Scan for the cell matching the given text and deliver its (X, Y) coordinate at center. 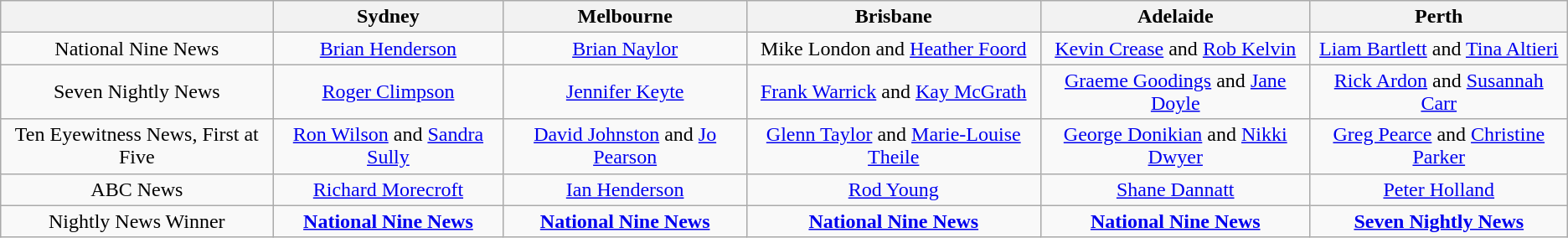
Ian Henderson (625, 189)
Adelaide (1175, 17)
Jennifer Keyte (625, 92)
Rod Young (893, 189)
Graeme Goodings and Jane Doyle (1175, 92)
David Johnston and Jo Pearson (625, 146)
Mike London and Heather Foord (893, 49)
Roger Climpson (389, 92)
Peter Holland (1439, 189)
Melbourne (625, 17)
Shane Dannatt (1175, 189)
Greg Pearce and Christine Parker (1439, 146)
Ron Wilson and Sandra Sully (389, 146)
Nightly News Winner (137, 221)
Brian Naylor (625, 49)
Frank Warrick and Kay McGrath (893, 92)
Ten Eyewitness News, First at Five (137, 146)
Rick Ardon and Susannah Carr (1439, 92)
George Donikian and Nikki Dwyer (1175, 146)
Brian Henderson (389, 49)
Kevin Crease and Rob Kelvin (1175, 49)
Liam Bartlett and Tina Altieri (1439, 49)
Glenn Taylor and Marie-Louise Theile (893, 146)
Perth (1439, 17)
Richard Morecroft (389, 189)
Sydney (389, 17)
Brisbane (893, 17)
ABC News (137, 189)
